Identify which cell holds the provided text, then report its (X, Y) central coordinate. 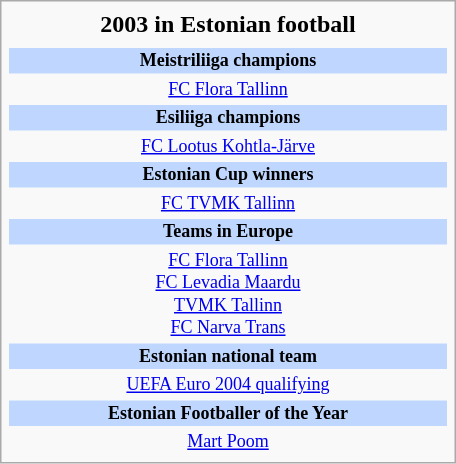
Mart Poom (228, 442)
Estonian Cup winners (228, 175)
Meistriliiga champions (228, 61)
UEFA Euro 2004 qualifying (228, 385)
Estonian national team (228, 357)
FC Lootus Kohtla-Järve (228, 147)
Estonian Footballer of the Year (228, 414)
FC Flora Tallinn FC Levadia MaarduTVMK TallinnFC Narva Trans (228, 294)
FC TVMK Tallinn (228, 204)
Teams in Europe (228, 232)
2003 in Estonian football (228, 24)
FC Flora Tallinn (228, 90)
Esiliiga champions (228, 118)
